Return [X, Y] of the center of cell containing provided text 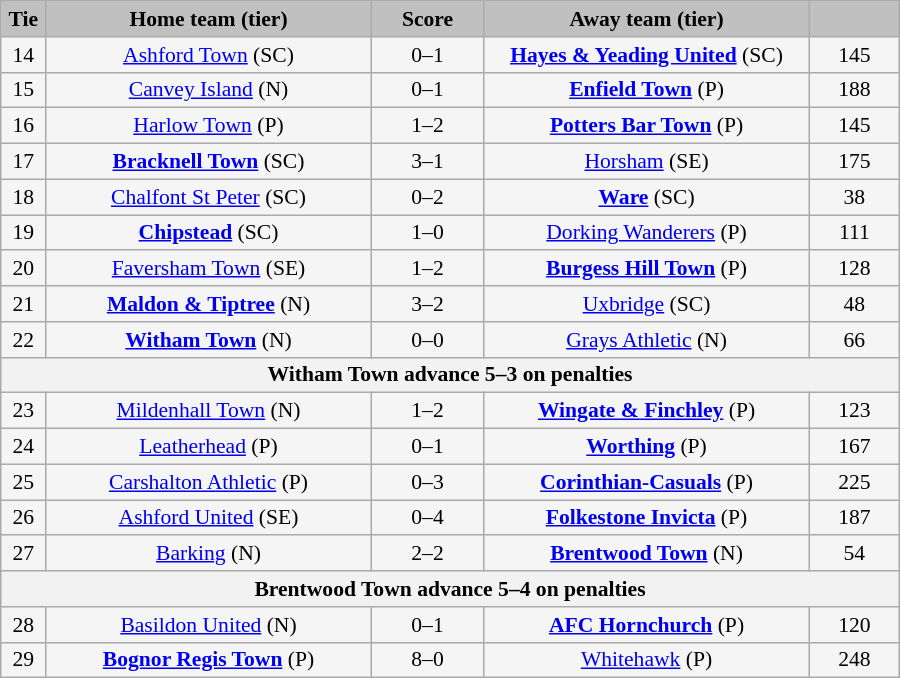
123 [854, 411]
175 [854, 162]
19 [24, 233]
23 [24, 411]
Carshalton Athletic (P) [209, 482]
248 [854, 660]
1–0 [427, 233]
29 [24, 660]
0–4 [427, 518]
Basildon United (N) [209, 625]
Mildenhall Town (N) [209, 411]
Harlow Town (P) [209, 126]
Barking (N) [209, 554]
Witham Town advance 5–3 on penalties [450, 375]
48 [854, 304]
3–1 [427, 162]
Dorking Wanderers (P) [647, 233]
Chipstead (SC) [209, 233]
188 [854, 90]
Brentwood Town (N) [647, 554]
Tie [24, 19]
38 [854, 197]
Corinthian-Casuals (P) [647, 482]
14 [24, 55]
21 [24, 304]
167 [854, 447]
Uxbridge (SC) [647, 304]
225 [854, 482]
18 [24, 197]
Hayes & Yeading United (SC) [647, 55]
2–2 [427, 554]
Worthing (P) [647, 447]
187 [854, 518]
Score [427, 19]
Chalfont St Peter (SC) [209, 197]
20 [24, 269]
3–2 [427, 304]
120 [854, 625]
Bracknell Town (SC) [209, 162]
Home team (tier) [209, 19]
128 [854, 269]
25 [24, 482]
Ashford Town (SC) [209, 55]
28 [24, 625]
17 [24, 162]
Potters Bar Town (P) [647, 126]
Brentwood Town advance 5–4 on penalties [450, 589]
Wingate & Finchley (P) [647, 411]
Faversham Town (SE) [209, 269]
Canvey Island (N) [209, 90]
Leatherhead (P) [209, 447]
Burgess Hill Town (P) [647, 269]
8–0 [427, 660]
15 [24, 90]
22 [24, 340]
Horsham (SE) [647, 162]
24 [24, 447]
26 [24, 518]
Witham Town (N) [209, 340]
27 [24, 554]
Maldon & Tiptree (N) [209, 304]
0–3 [427, 482]
0–0 [427, 340]
111 [854, 233]
Bognor Regis Town (P) [209, 660]
Ashford United (SE) [209, 518]
Grays Athletic (N) [647, 340]
Enfield Town (P) [647, 90]
Ware (SC) [647, 197]
AFC Hornchurch (P) [647, 625]
16 [24, 126]
Folkestone Invicta (P) [647, 518]
66 [854, 340]
Whitehawk (P) [647, 660]
0–2 [427, 197]
Away team (tier) [647, 19]
54 [854, 554]
